Identify which cell holds the provided text, then report its (x, y) central coordinate. 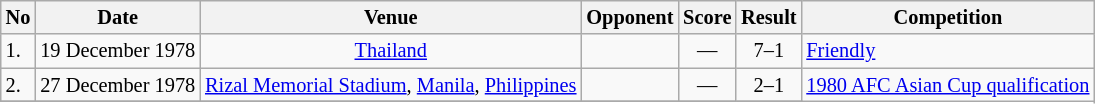
19 December 1978 (118, 51)
Opponent (630, 17)
1980 AFC Asian Cup qualification (948, 85)
2–1 (768, 85)
Date (118, 17)
Score (707, 17)
No (18, 17)
2. (18, 85)
Result (768, 17)
Thailand (390, 51)
Venue (390, 17)
27 December 1978 (118, 85)
Rizal Memorial Stadium, Manila, Philippines (390, 85)
Friendly (948, 51)
7–1 (768, 51)
1. (18, 51)
Competition (948, 17)
